Scan for the cell matching the given text and deliver its (x, y) coordinate at center. 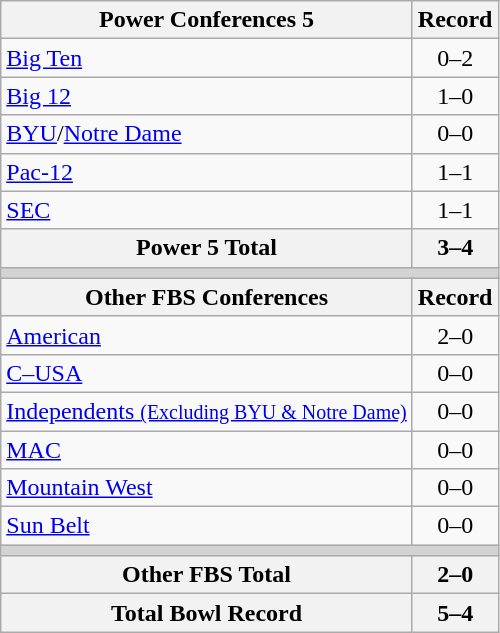
1–0 (455, 96)
American (207, 335)
MAC (207, 449)
0–2 (455, 58)
Power Conferences 5 (207, 20)
Pac-12 (207, 172)
5–4 (455, 613)
Big 12 (207, 96)
Independents (Excluding BYU & Notre Dame) (207, 411)
Mountain West (207, 488)
Other FBS Total (207, 575)
BYU/Notre Dame (207, 134)
C–USA (207, 373)
Big Ten (207, 58)
Other FBS Conferences (207, 297)
Total Bowl Record (207, 613)
Sun Belt (207, 526)
3–4 (455, 248)
Power 5 Total (207, 248)
SEC (207, 210)
